Pinpoint the cell where the given text exists, returning its [X, Y] midpoint coordinate. 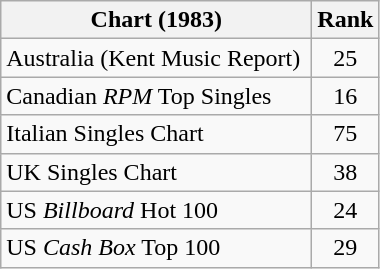
US Cash Box Top 100 [156, 248]
38 [346, 172]
UK Singles Chart [156, 172]
Chart (1983) [156, 20]
29 [346, 248]
24 [346, 210]
Canadian RPM Top Singles [156, 96]
25 [346, 58]
Australia (Kent Music Report) [156, 58]
Italian Singles Chart [156, 134]
Rank [346, 20]
US Billboard Hot 100 [156, 210]
16 [346, 96]
75 [346, 134]
